Identify which cell holds the provided text, then report its [X, Y] central coordinate. 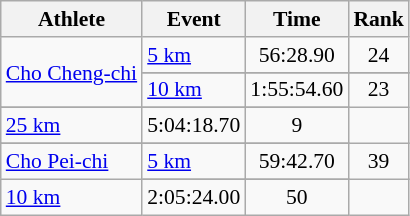
5:04:18.70 [194, 126]
2:05:24.00 [194, 197]
Athlete [72, 19]
1:55:54.60 [296, 90]
59:42.70 [296, 162]
Rank [378, 19]
39 [378, 162]
Cho Pei-chi [72, 162]
Time [296, 19]
56:28.90 [296, 55]
24 [378, 55]
50 [296, 197]
Cho Cheng-chi [72, 72]
9 [296, 126]
25 km [72, 126]
Event [194, 19]
23 [378, 90]
